Return (X, Y) of the center of cell containing provided text 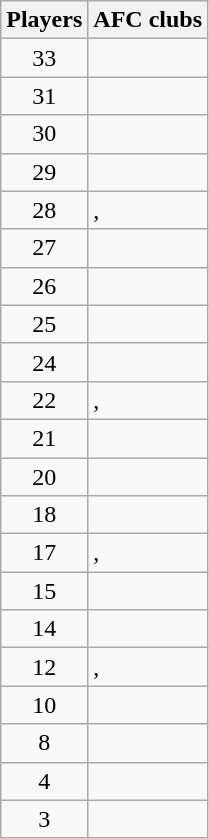
24 (44, 362)
Players (44, 20)
12 (44, 667)
27 (44, 248)
14 (44, 629)
25 (44, 324)
18 (44, 515)
30 (44, 134)
AFC clubs (148, 20)
22 (44, 400)
29 (44, 172)
31 (44, 96)
21 (44, 438)
26 (44, 286)
4 (44, 781)
28 (44, 210)
3 (44, 819)
20 (44, 477)
15 (44, 591)
33 (44, 58)
8 (44, 743)
10 (44, 705)
17 (44, 553)
